Pinpoint the cell where the given text exists, returning its (x, y) midpoint coordinate. 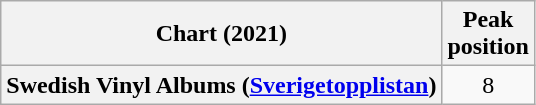
8 (488, 85)
Chart (2021) (222, 34)
Swedish Vinyl Albums (Sverigetopplistan) (222, 85)
Peakposition (488, 34)
